Scan for the cell matching the given text and deliver its (x, y) coordinate at center. 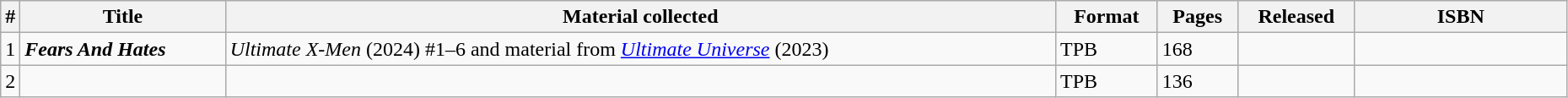
Pages (1198, 17)
Format (1107, 17)
Released (1296, 17)
Ultimate X-Men (2024) #1–6 and material from Ultimate Universe (2023) (640, 49)
168 (1198, 49)
136 (1198, 81)
# (10, 17)
ISBN (1461, 17)
Material collected (640, 17)
Fears And Hates (123, 49)
Title (123, 17)
1 (10, 49)
2 (10, 81)
